Locate the cell with the specified text and output its (X, Y) center coordinate. 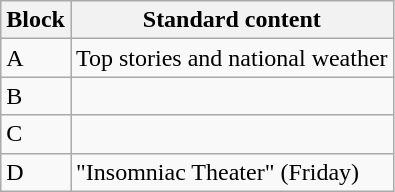
Standard content (232, 20)
Top stories and national weather (232, 58)
D (36, 172)
B (36, 96)
Block (36, 20)
A (36, 58)
C (36, 134)
"Insomniac Theater" (Friday) (232, 172)
